Search for the cell housing the specified text and yield its [x, y] center coordinate. 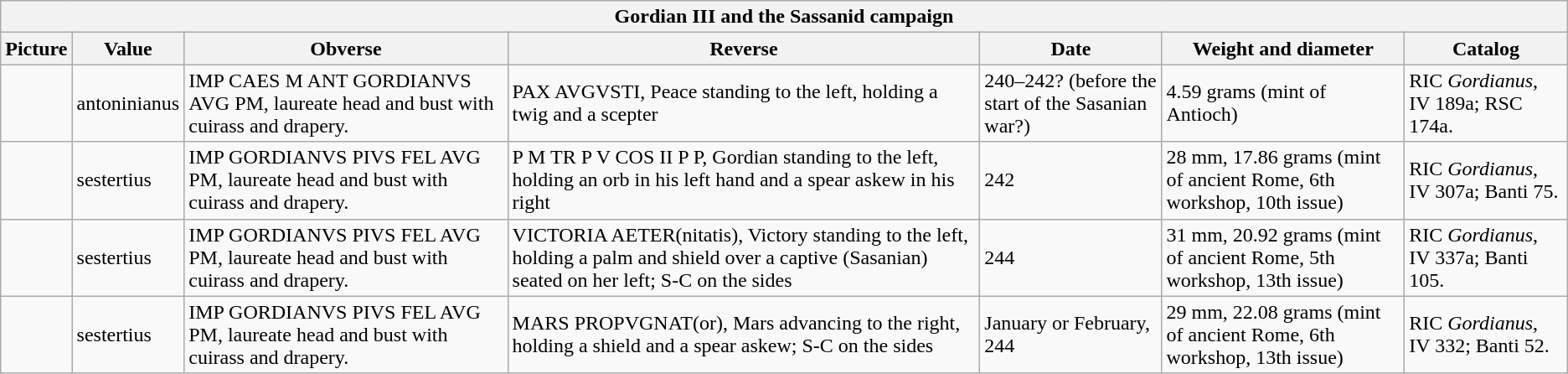
January or February, 244 [1070, 335]
MARS PROPVGNAT(or), Mars advancing to the right, holding a shield and a spear askew; S-C on the sides [744, 335]
240–242? (before the start of the Sasanian war?) [1070, 103]
28 mm, 17.86 grams (mint of ancient Rome, 6th workshop, 10th issue) [1283, 180]
RIC Gordianus, IV 189a; RSC 174a. [1486, 103]
29 mm, 22.08 grams (mint of ancient Rome, 6th workshop, 13th issue) [1283, 335]
242 [1070, 180]
Reverse [744, 49]
Weight and diameter [1283, 49]
Picture [37, 49]
VICTORIA AETER(nitatis), Victory standing to the left, holding a palm and shield over a captive (Sasanian) seated on her left; S-C on the sides [744, 257]
PAX AVGVSTI, Peace standing to the left, holding a twig and a scepter [744, 103]
antoninianus [128, 103]
Date [1070, 49]
31 mm, 20.92 grams (mint of ancient Rome, 5th workshop, 13th issue) [1283, 257]
IMP CAES M ANT GORDIANVS AVG PM, laureate head and bust with cuirass and drapery. [346, 103]
RIC Gordianus, IV 307a; Banti 75. [1486, 180]
Obverse [346, 49]
P M TR P V COS II P P, Gordian standing to the left, holding an orb in his left hand and a spear askew in his right [744, 180]
244 [1070, 257]
Value [128, 49]
Gordian III and the Sassanid campaign [784, 17]
RIC Gordianus, IV 337a; Banti 105. [1486, 257]
4.59 grams (mint of Antioch) [1283, 103]
Catalog [1486, 49]
RIC Gordianus, IV 332; Banti 52. [1486, 335]
